Locate the cell with the specified text and output its [X, Y] center coordinate. 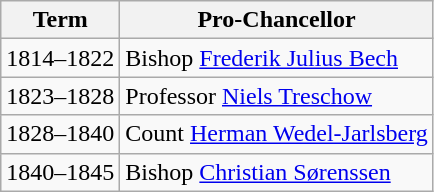
Professor Niels Treschow [277, 96]
Pro-Chancellor [277, 20]
Count Herman Wedel-Jarlsberg [277, 134]
1840–1845 [60, 172]
Bishop Christian Sørenssen [277, 172]
1814–1822 [60, 58]
1828–1840 [60, 134]
Term [60, 20]
Bishop Frederik Julius Bech [277, 58]
1823–1828 [60, 96]
